Provide the (x, y) coordinate of the cell's center where the given text is located.  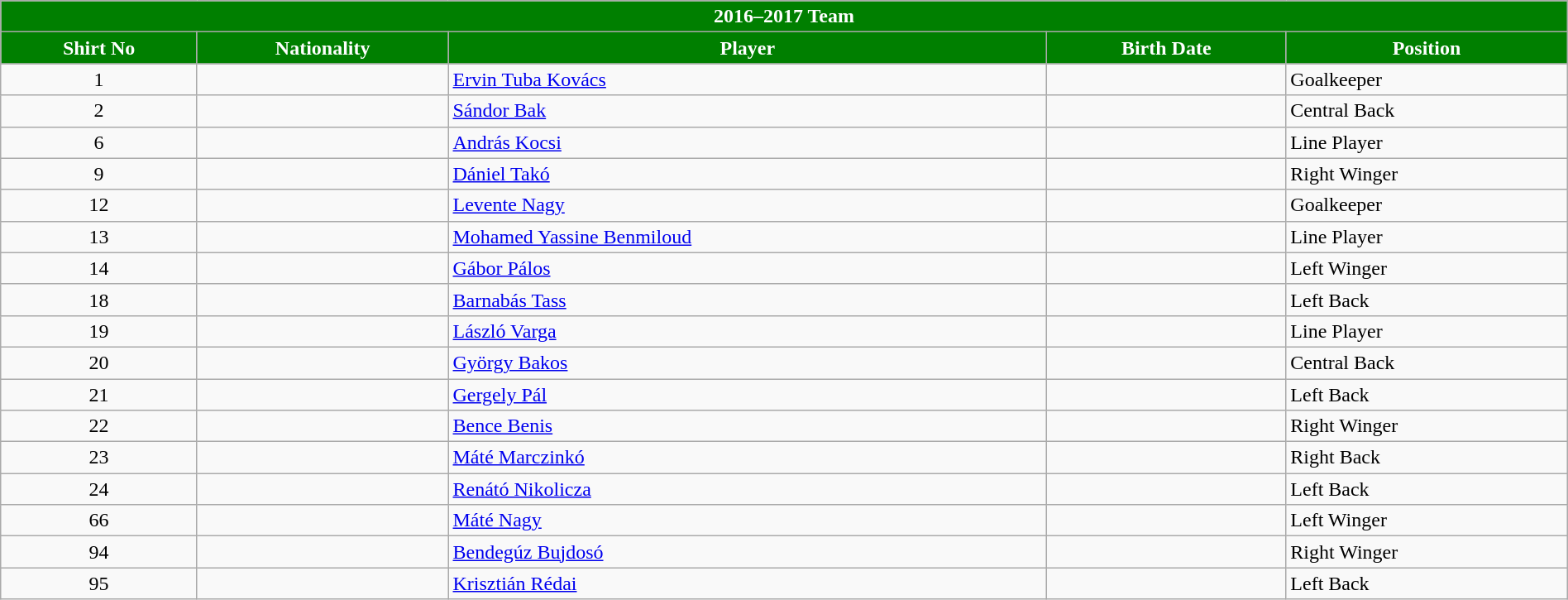
22 (99, 426)
Gábor Pálos (748, 268)
Sándor Bak (748, 111)
Bence Benis (748, 426)
24 (99, 489)
94 (99, 552)
Máté Nagy (748, 521)
2016–2017 Team (784, 17)
1 (99, 79)
19 (99, 331)
Shirt No (99, 48)
95 (99, 583)
23 (99, 458)
6 (99, 142)
Máté Marczinkó (748, 458)
Levente Nagy (748, 205)
Position (1427, 48)
László Varga (748, 331)
66 (99, 521)
András Kocsi (748, 142)
Gergely Pál (748, 395)
9 (99, 174)
2 (99, 111)
13 (99, 237)
Player (748, 48)
Birth Date (1166, 48)
Ervin Tuba Kovács (748, 79)
Bendegúz Bujdosó (748, 552)
21 (99, 395)
György Bakos (748, 362)
Renátó Nikolicza (748, 489)
12 (99, 205)
Dániel Takó (748, 174)
Right Back (1427, 458)
14 (99, 268)
Krisztián Rédai (748, 583)
Mohamed Yassine Benmiloud (748, 237)
Nationality (323, 48)
Barnabás Tass (748, 300)
20 (99, 362)
18 (99, 300)
